Return the [X, Y] coordinate for the center point of the cell that contains the specified text.  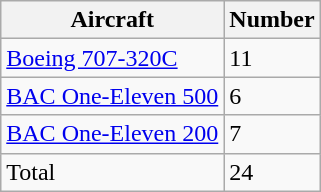
BAC One-Eleven 200 [112, 134]
6 [272, 96]
7 [272, 134]
11 [272, 58]
Total [112, 172]
24 [272, 172]
Aircraft [112, 20]
Number [272, 20]
BAC One-Eleven 500 [112, 96]
Boeing 707-320C [112, 58]
